Return (X, Y) of the center of cell containing provided text 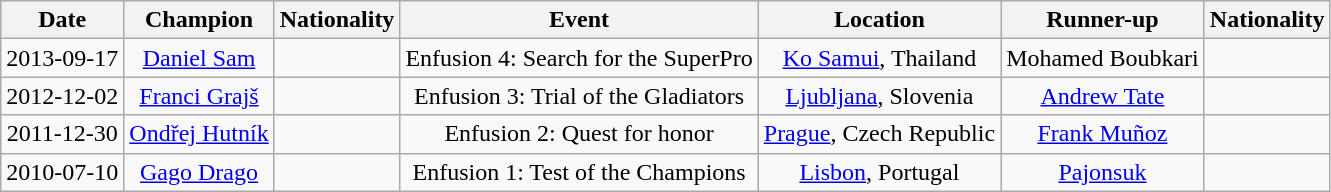
Andrew Tate (1103, 96)
Ondřej Hutník (199, 134)
Date (62, 20)
Enfusion 3: Trial of the Gladiators (579, 96)
2013-09-17 (62, 58)
Pajonsuk (1103, 172)
Ko Samui, Thailand (879, 58)
2010-07-10 (62, 172)
Daniel Sam (199, 58)
Gago Drago (199, 172)
Location (879, 20)
Champion (199, 20)
Ljubljana, Slovenia (879, 96)
Frank Muñoz (1103, 134)
Enfusion 1: Test of the Champions (579, 172)
Enfusion 4: Search for the SuperPro (579, 58)
Lisbon, Portugal (879, 172)
2011-12-30 (62, 134)
Runner-up (1103, 20)
Enfusion 2: Quest for honor (579, 134)
2012-12-02 (62, 96)
Franci Grajš (199, 96)
Mohamed Boubkari (1103, 58)
Prague, Czech Republic (879, 134)
Event (579, 20)
